Detect which cell encompasses the target text, then output its [x, y] center coordinate. 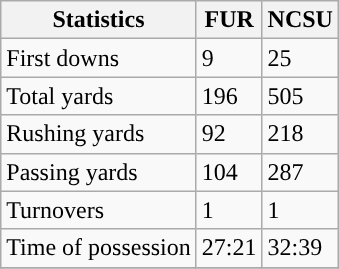
Rushing yards [99, 134]
First downs [99, 58]
218 [300, 134]
FUR [229, 20]
9 [229, 58]
505 [300, 96]
92 [229, 134]
104 [229, 172]
Total yards [99, 96]
27:21 [229, 248]
25 [300, 58]
NCSU [300, 20]
Turnovers [99, 210]
Statistics [99, 20]
32:39 [300, 248]
Time of possession [99, 248]
196 [229, 96]
287 [300, 172]
Passing yards [99, 172]
